Return (X, Y) of the center of cell containing provided text 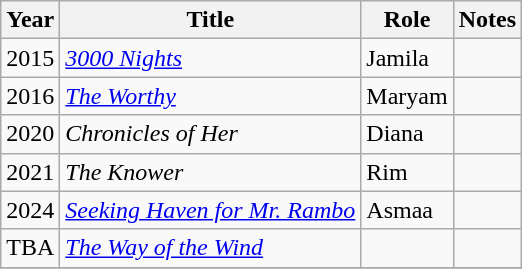
2024 (30, 210)
2020 (30, 134)
Role (407, 20)
The Knower (210, 172)
Year (30, 20)
Diana (407, 134)
2016 (30, 96)
Chronicles of Her (210, 134)
Rim (407, 172)
Jamila (407, 58)
Notes (487, 20)
Title (210, 20)
Maryam (407, 96)
The Way of the Wind (210, 248)
TBA (30, 248)
2015 (30, 58)
3000 Nights (210, 58)
2021 (30, 172)
Asmaa (407, 210)
The Worthy (210, 96)
Seeking Haven for Mr. Rambo (210, 210)
